From the cell containing the given text, extract its center point as [X, Y] coordinate. 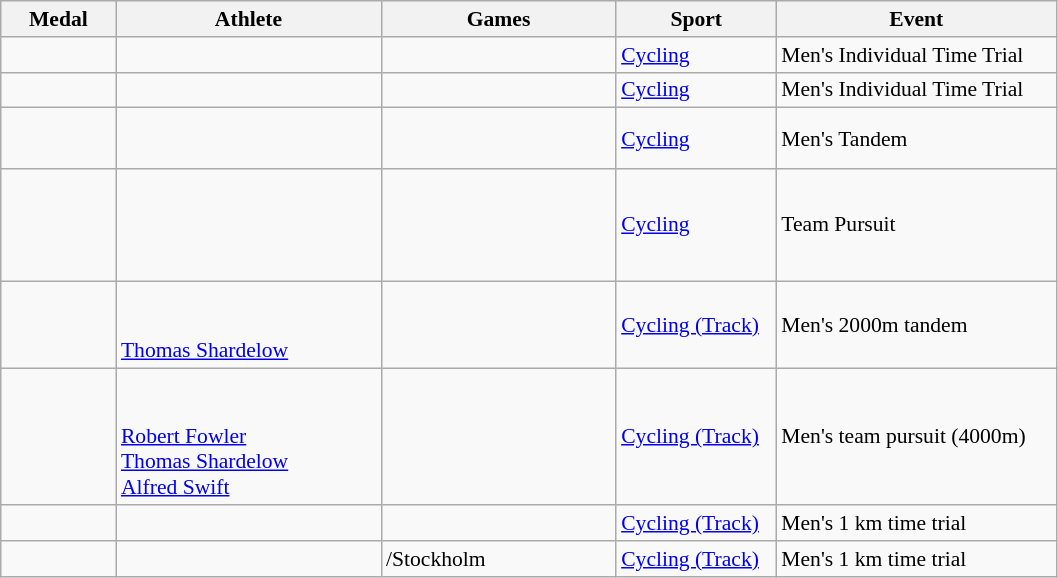
Medal [58, 19]
Games [498, 19]
Sport [696, 19]
Thomas Shardelow [248, 324]
Team Pursuit [916, 225]
Athlete [248, 19]
Men's Tandem [916, 138]
Men's team pursuit (4000m) [916, 437]
/Stockholm [498, 559]
Men's 2000m tandem [916, 324]
Robert FowlerThomas ShardelowAlfred Swift [248, 437]
Event [916, 19]
